Search for the cell housing the specified text and yield its [x, y] center coordinate. 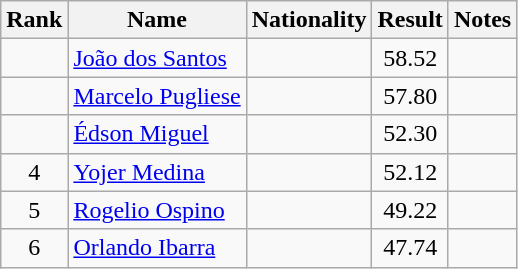
52.30 [410, 134]
5 [34, 210]
Marcelo Pugliese [157, 96]
Orlando Ibarra [157, 248]
Yojer Medina [157, 172]
Result [410, 20]
Rogelio Ospino [157, 210]
58.52 [410, 58]
Édson Miguel [157, 134]
4 [34, 172]
49.22 [410, 210]
Name [157, 20]
47.74 [410, 248]
Rank [34, 20]
52.12 [410, 172]
Nationality [309, 20]
João dos Santos [157, 58]
57.80 [410, 96]
6 [34, 248]
Notes [482, 20]
